For the text-containing cell, return its midpoint in [X, Y] coordinate format. 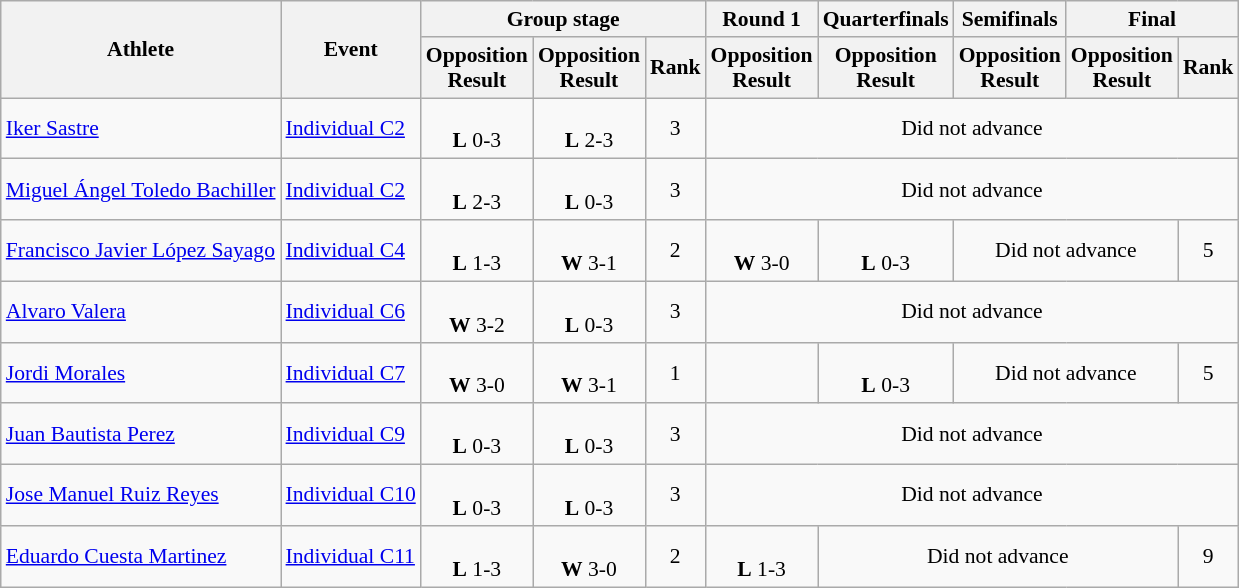
Jordi Morales [141, 372]
Alvaro Valera [141, 312]
Individual C6 [351, 312]
Event [351, 50]
Jose Manuel Ruiz Reyes [141, 496]
Round 1 [762, 19]
Athlete [141, 50]
Quarterfinals [886, 19]
1 [676, 372]
Francisco Javier López Sayago [141, 250]
Individual C11 [351, 556]
Iker Sastre [141, 128]
Juan Bautista Perez [141, 434]
Miguel Ángel Toledo Bachiller [141, 190]
Individual C7 [351, 372]
Group stage [564, 19]
Final [1152, 19]
Eduardo Cuesta Martinez [141, 556]
9 [1208, 556]
W 3-2 [477, 312]
Individual C9 [351, 434]
Individual C10 [351, 496]
Semifinals [1010, 19]
Individual C4 [351, 250]
